Return (X, Y) of the center of cell containing provided text 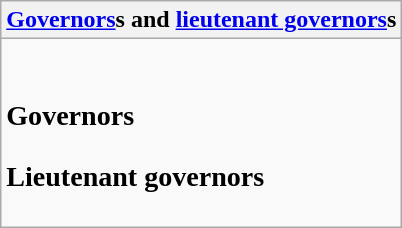
Governorss and lieutenant governorss (202, 20)
GovernorsLieutenant governors (202, 133)
